For the text-containing cell, return its midpoint in [X, Y] coordinate format. 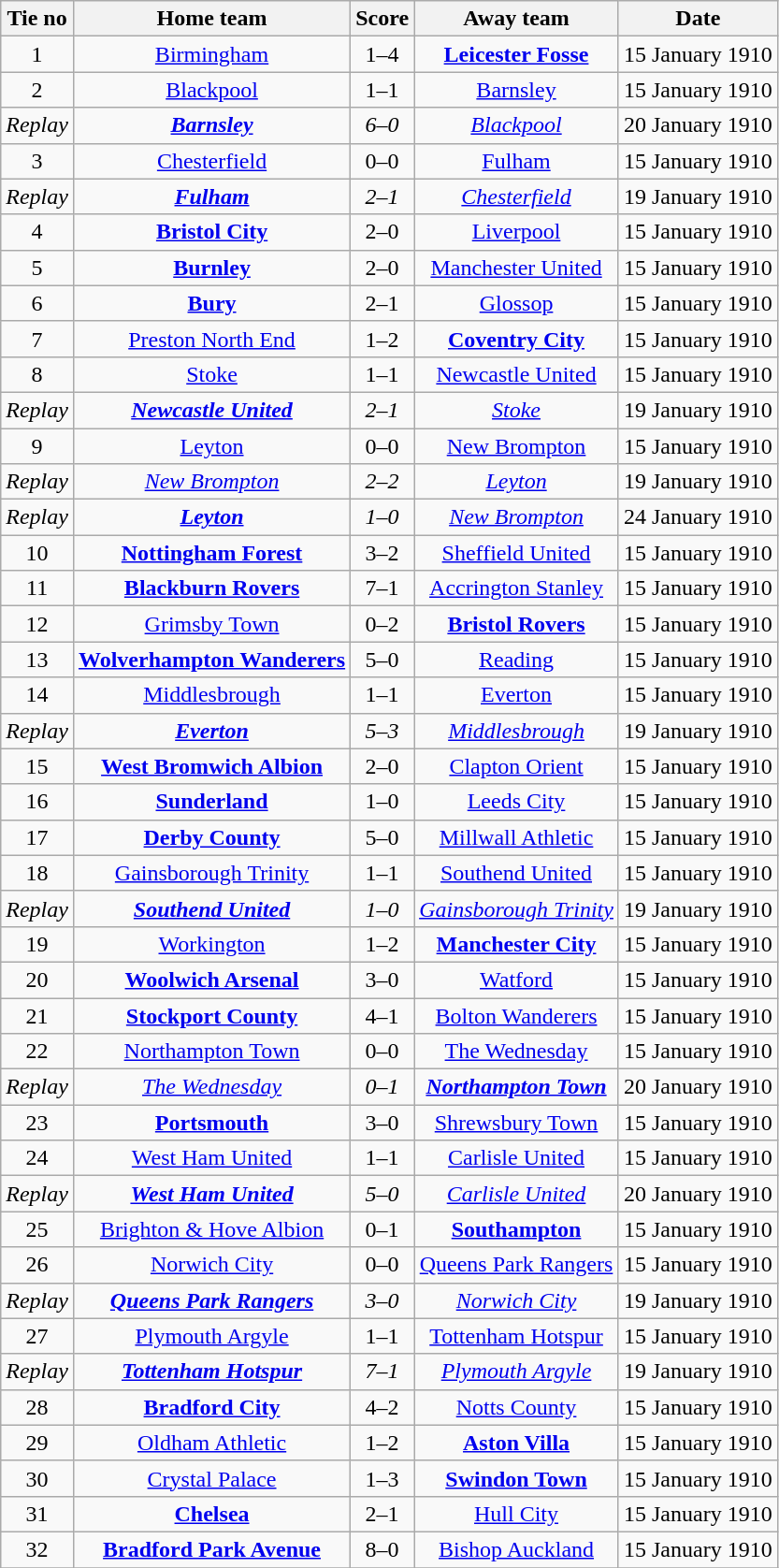
29 [37, 1443]
Bishop Auckland [516, 1549]
Preston North End [211, 339]
24 January 1910 [698, 517]
27 [37, 1336]
1–4 [382, 54]
Birmingham [211, 54]
2 [37, 90]
25 [37, 1229]
8–0 [382, 1549]
28 [37, 1407]
Bradford Park Avenue [211, 1549]
26 [37, 1265]
Chelsea [211, 1514]
Bradford City [211, 1407]
13 [37, 660]
Leeds City [516, 802]
3 [37, 161]
Bristol City [211, 232]
6–0 [382, 125]
5–3 [382, 731]
Nottingham Forest [211, 553]
21 [37, 1015]
Southampton [516, 1229]
Score [382, 19]
Wolverhampton Wanderers [211, 660]
Brighton & Hove Albion [211, 1229]
Manchester City [516, 944]
Bristol Rovers [516, 624]
Aston Villa [516, 1443]
Millwall Athletic [516, 837]
Portsmouth [211, 1123]
9 [37, 446]
West Bromwich Albion [211, 766]
7 [37, 339]
4–2 [382, 1407]
12 [37, 624]
Grimsby Town [211, 624]
Reading [516, 660]
15 [37, 766]
18 [37, 873]
Coventry City [516, 339]
Bury [211, 303]
Home team [211, 19]
16 [37, 802]
Sheffield United [516, 553]
22 [37, 1052]
Woolwich Arsenal [211, 980]
Accrington Stanley [516, 588]
Burnley [211, 268]
8 [37, 374]
5 [37, 268]
1–3 [382, 1478]
6 [37, 303]
Tie no [37, 19]
Clapton Orient [516, 766]
17 [37, 837]
14 [37, 695]
Liverpool [516, 232]
4 [37, 232]
Manchester United [516, 268]
24 [37, 1158]
Blackburn Rovers [211, 588]
Watford [516, 980]
1 [37, 54]
32 [37, 1549]
11 [37, 588]
10 [37, 553]
0–2 [382, 624]
23 [37, 1123]
31 [37, 1514]
Shrewsbury Town [516, 1123]
Leicester Fosse [516, 54]
Swindon Town [516, 1478]
Bolton Wanderers [516, 1015]
2–2 [382, 482]
Stockport County [211, 1015]
Date [698, 19]
Sunderland [211, 802]
19 [37, 944]
Notts County [516, 1407]
Crystal Palace [211, 1478]
Glossop [516, 303]
Hull City [516, 1514]
Oldham Athletic [211, 1443]
4–1 [382, 1015]
3–2 [382, 553]
30 [37, 1478]
20 [37, 980]
Derby County [211, 837]
Away team [516, 19]
Workington [211, 944]
